Find where the given text appears and provide that cell's center as [x, y] coordinate. 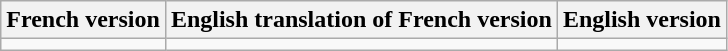
English translation of French version [361, 20]
English version [642, 20]
French version [84, 20]
